Detect which cell encompasses the target text, then output its (x, y) center coordinate. 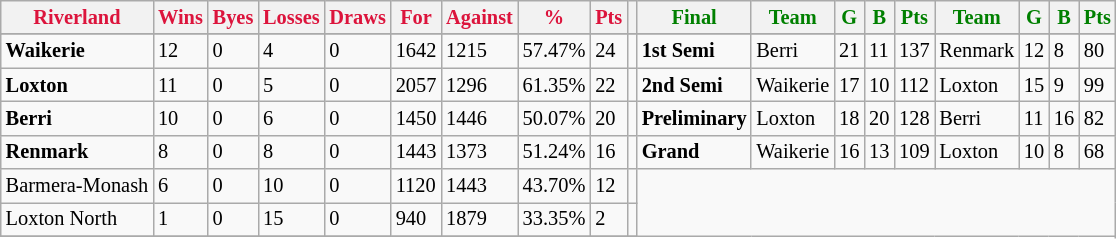
21 (849, 51)
Riverland (77, 17)
Wins (180, 17)
9 (1064, 85)
1446 (480, 118)
2nd Semi (694, 85)
4 (291, 51)
57.47% (554, 51)
24 (608, 51)
13 (879, 152)
1296 (480, 85)
109 (914, 152)
68 (1098, 152)
1879 (480, 219)
112 (914, 85)
18 (849, 118)
Byes (233, 17)
940 (416, 219)
80 (1098, 51)
51.24% (554, 152)
Final (694, 17)
Grand (694, 152)
1 (180, 219)
1450 (416, 118)
Losses (291, 17)
61.35% (554, 85)
43.70% (554, 186)
Preliminary (694, 118)
Against (480, 17)
1642 (416, 51)
1215 (480, 51)
137 (914, 51)
50.07% (554, 118)
1st Semi (694, 51)
1120 (416, 186)
128 (914, 118)
17 (849, 85)
Draws (357, 17)
2 (608, 219)
For (416, 17)
% (554, 17)
33.35% (554, 219)
2057 (416, 85)
1373 (480, 152)
Loxton North (77, 219)
82 (1098, 118)
99 (1098, 85)
Barmera-Monash (77, 186)
5 (291, 85)
22 (608, 85)
